Return the (X, Y) coordinate for the center point of the cell that contains the specified text.  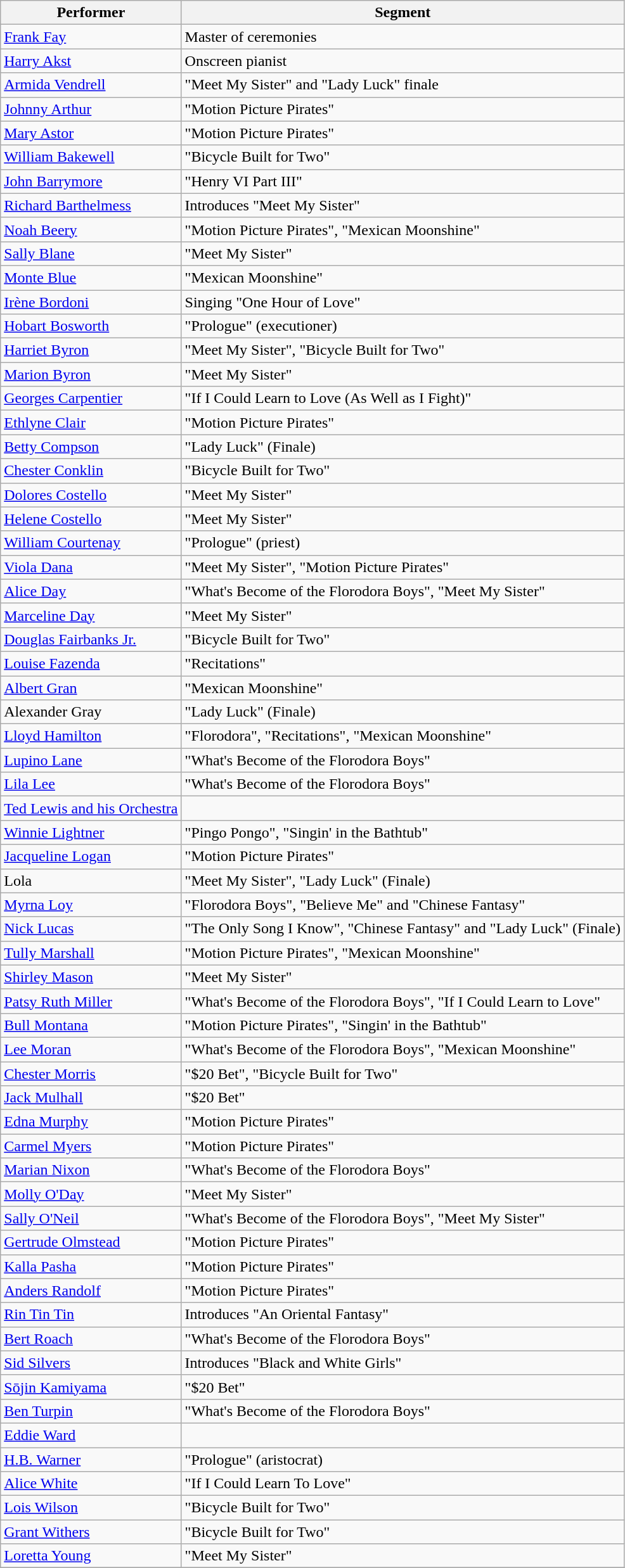
Noah Beery (91, 229)
Sally O'Neil (91, 1218)
Alexander Gray (91, 712)
Molly O'Day (91, 1194)
Sally Blane (91, 253)
"If I Could Learn to Love (As Well as I Fight)" (403, 398)
Bert Roach (91, 1339)
"What's Become of the Florodora Boys", "Mexican Moonshine" (403, 1049)
"Henry VI Part III" (403, 181)
Monte Blue (91, 277)
"Pingo Pongo", "Singin' in the Bathtub" (403, 832)
Performer (91, 13)
Lila Lee (91, 784)
Eddie Ward (91, 1435)
Onscreen pianist (403, 61)
Harriet Byron (91, 350)
"Recitations" (403, 663)
"Prologue" (executioner) (403, 326)
Marion Byron (91, 374)
Lee Moran (91, 1049)
"Florodora", "Recitations", "Mexican Moonshine" (403, 736)
William Bakewell (91, 157)
Lois Wilson (91, 1508)
"The Only Song I Know", "Chinese Fantasy" and "Lady Luck" (Finale) (403, 929)
Alice White (91, 1484)
Frank Fay (91, 37)
Anders Randolf (91, 1291)
Alice Day (91, 591)
"If I Could Learn To Love" (403, 1484)
Jack Mulhall (91, 1098)
Lola (91, 881)
Nick Lucas (91, 929)
Grant Withers (91, 1532)
Jacqueline Logan (91, 857)
Chester Morris (91, 1074)
Ben Turpin (91, 1411)
Marceline Day (91, 615)
Harry Akst (91, 61)
Richard Barthelmess (91, 205)
Marian Nixon (91, 1170)
Louise Fazenda (91, 663)
"What's Become of the Florodora Boys", "If I Could Learn to Love" (403, 1001)
Patsy Ruth Miller (91, 1001)
Segment (403, 13)
Loretta Young (91, 1556)
Introduces "Black and White Girls" (403, 1363)
"Meet My Sister", "Lady Luck" (Finale) (403, 881)
Master of ceremonies (403, 37)
Hobart Bosworth (91, 326)
Ted Lewis and his Orchestra (91, 808)
Tully Marshall (91, 953)
Lupino Lane (91, 760)
Introduces "Meet My Sister" (403, 205)
Kalla Pasha (91, 1266)
"Meet My Sister" and "Lady Luck" finale (403, 85)
Edna Murphy (91, 1122)
"Prologue" (priest) (403, 543)
Dolores Costello (91, 495)
H.B. Warner (91, 1459)
Sid Silvers (91, 1363)
Ethlyne Clair (91, 423)
Carmel Myers (91, 1146)
Sōjin Kamiyama (91, 1387)
"Motion Picture Pirates", "Singin' in the Bathtub" (403, 1025)
Georges Carpentier (91, 398)
Johnny Arthur (91, 109)
Douglas Fairbanks Jr. (91, 639)
Helene Costello (91, 519)
Mary Astor (91, 133)
Albert Gran (91, 687)
Bull Montana (91, 1025)
Irène Bordoni (91, 302)
Myrna Loy (91, 905)
"Meet My Sister", "Motion Picture Pirates" (403, 567)
John Barrymore (91, 181)
William Courtenay (91, 543)
Winnie Lightner (91, 832)
Singing "One Hour of Love" (403, 302)
Armida Vendrell (91, 85)
"Prologue" (aristocrat) (403, 1459)
Gertrude Olmstead (91, 1242)
Chester Conklin (91, 471)
"$20 Bet", "Bicycle Built for Two" (403, 1074)
"Meet My Sister", "Bicycle Built for Two" (403, 350)
Viola Dana (91, 567)
Introduces "An Oriental Fantasy" (403, 1315)
Shirley Mason (91, 977)
Betty Compson (91, 447)
"Florodora Boys", "Believe Me" and "Chinese Fantasy" (403, 905)
Lloyd Hamilton (91, 736)
Rin Tin Tin (91, 1315)
